Pinpoint the cell where the given text exists, returning its (x, y) midpoint coordinate. 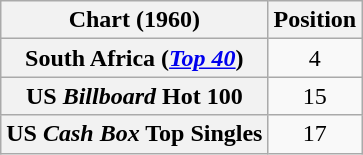
4 (315, 58)
South Africa (Top 40) (134, 58)
15 (315, 96)
US Cash Box Top Singles (134, 134)
17 (315, 134)
US Billboard Hot 100 (134, 96)
Chart (1960) (134, 20)
Position (315, 20)
